Find where the given text appears and provide that cell's center as (X, Y) coordinate. 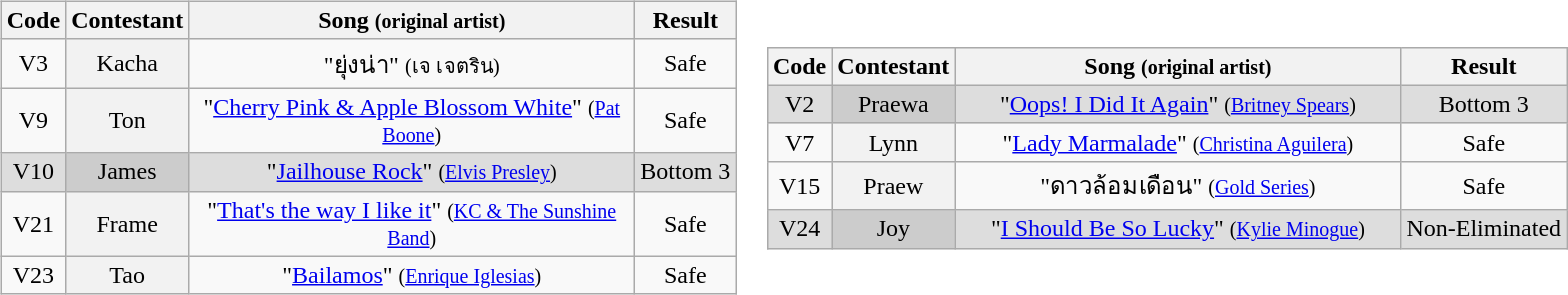
"ดาวล้อมเดือน" (Gold Series) (1178, 186)
V23 (33, 275)
V24 (799, 229)
Non-Eliminated (1484, 229)
V10 (33, 172)
V15 (799, 186)
V2 (799, 104)
Tao (128, 275)
"Oops! I Did It Again" (Britney Spears) (1178, 104)
James (128, 172)
Joy (894, 229)
"Lady Marmalade" (Christina Aguilera) (1178, 142)
"Cherry Pink & Apple Blossom White" (Pat Boone) (412, 120)
"That's the way I like it" (KC & The Sunshine Band) (412, 224)
"Jailhouse Rock" (Elvis Presley) (412, 172)
Lynn (894, 142)
V3 (33, 64)
Frame (128, 224)
"ยุ่งน่า" (เจ เจตริน) (412, 64)
V9 (33, 120)
Kacha (128, 64)
Praewa (894, 104)
"I Should Be So Lucky" (Kylie Minogue) (1178, 229)
Praew (894, 186)
V7 (799, 142)
Ton (128, 120)
V21 (33, 224)
"Bailamos" (Enrique Iglesias) (412, 275)
